Return the (X, Y) coordinate for the center point of the cell that contains the specified text.  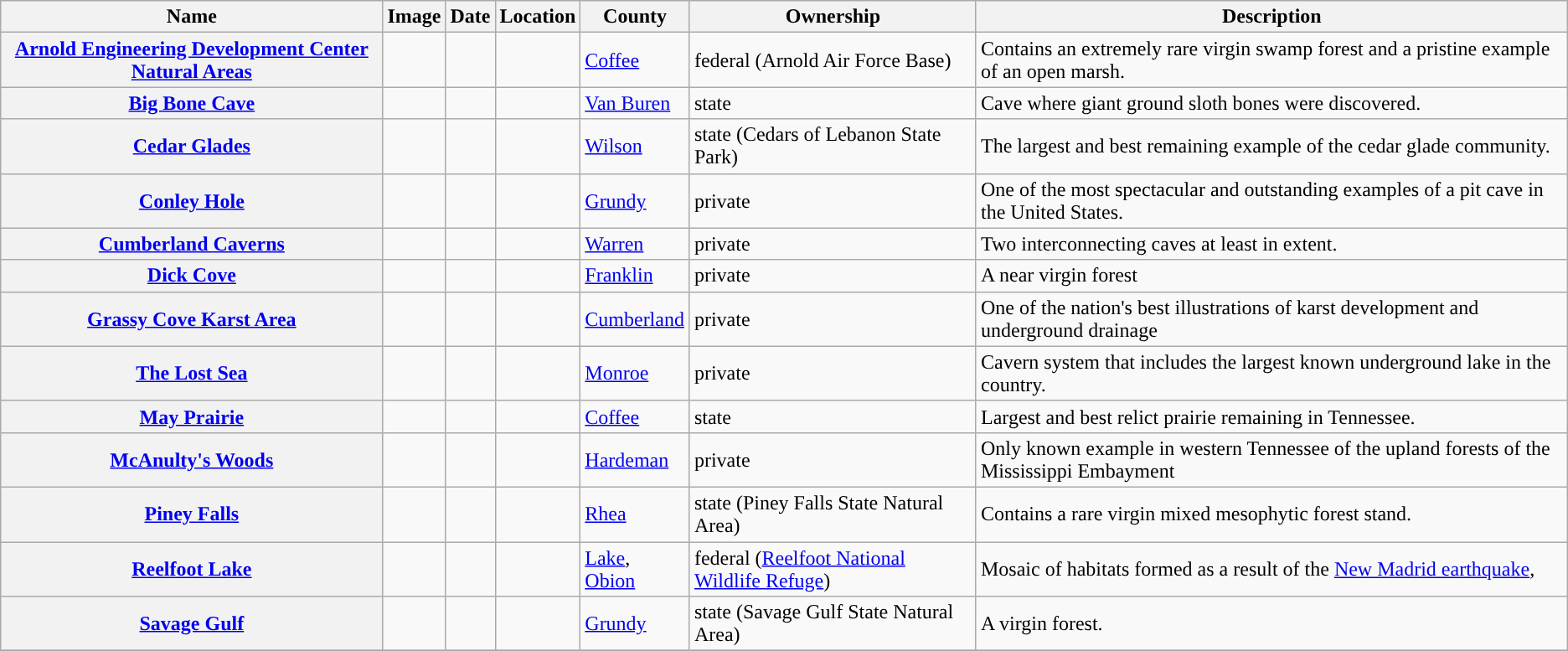
Date (471, 17)
Conley Hole (192, 201)
Cavern system that includes the largest known underground lake in the country. (1271, 374)
A virgin forest. (1271, 623)
Dick Cove (192, 276)
federal (Reelfoot National Wildlife Refuge) (833, 568)
McAnulty's Woods (192, 459)
Cumberland (635, 318)
Reelfoot Lake (192, 568)
County (635, 17)
Savage Gulf (192, 623)
Big Bone Cave (192, 103)
Wilson (635, 146)
state (Savage Gulf State Natural Area) (833, 623)
Franklin (635, 276)
Largest and best relict prairie remaining in Tennessee. (1271, 416)
The largest and best remaining example of the cedar glade community. (1271, 146)
federal (Arnold Air Force Base) (833, 60)
Arnold Engineering Development Center Natural Areas (192, 60)
The Lost Sea (192, 374)
Monroe (635, 374)
Contains an extremely rare virgin swamp forest and a pristine example of an open marsh. (1271, 60)
state (Piney Falls State Natural Area) (833, 514)
state (Cedars of Lebanon State Park) (833, 146)
A near virgin forest (1271, 276)
Description (1271, 17)
Warren (635, 244)
Only known example in western Tennessee of the upland forests of the Mississippi Embayment (1271, 459)
One of the nation's best illustrations of karst development and underground drainage (1271, 318)
Contains a rare virgin mixed mesophytic forest stand. (1271, 514)
Name (192, 17)
Two interconnecting caves at least in extent. (1271, 244)
May Prairie (192, 416)
Van Buren (635, 103)
Cedar Glades (192, 146)
Mosaic of habitats formed as a result of the New Madrid earthquake, (1271, 568)
Image (414, 17)
Lake, Obion (635, 568)
Rhea (635, 514)
Ownership (833, 17)
Piney Falls (192, 514)
Cave where giant ground sloth bones were discovered. (1271, 103)
Location (538, 17)
Grassy Cove Karst Area (192, 318)
One of the most spectacular and outstanding examples of a pit cave in the United States. (1271, 201)
Hardeman (635, 459)
Cumberland Caverns (192, 244)
